Pinpoint the cell where the given text exists, returning its (x, y) midpoint coordinate. 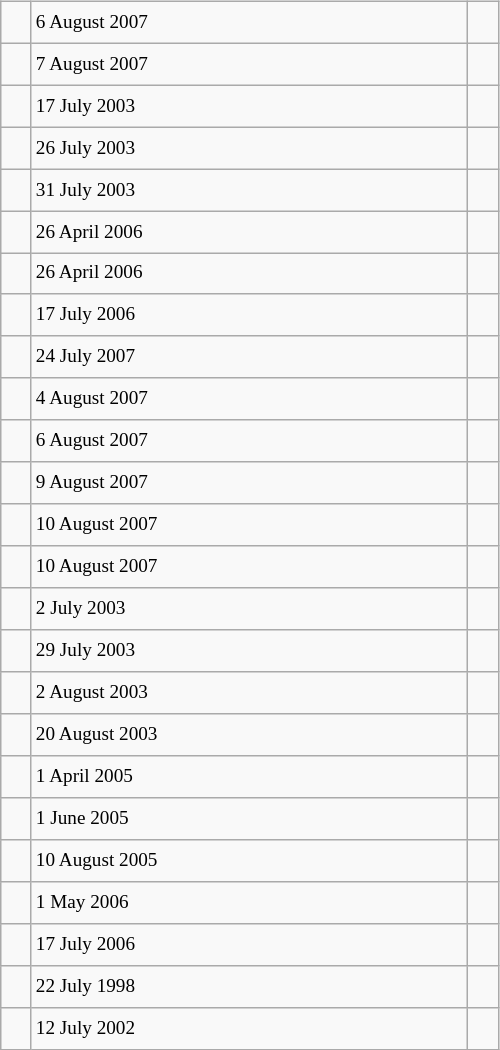
17 July 2003 (250, 106)
9 August 2007 (250, 483)
4 August 2007 (250, 399)
31 July 2003 (250, 190)
1 May 2006 (250, 902)
1 April 2005 (250, 777)
2 August 2003 (250, 693)
24 July 2007 (250, 357)
29 July 2003 (250, 651)
22 July 1998 (250, 986)
26 July 2003 (250, 148)
7 August 2007 (250, 64)
12 July 2002 (250, 1028)
2 July 2003 (250, 609)
10 August 2005 (250, 861)
20 August 2003 (250, 735)
1 June 2005 (250, 819)
